From the cell containing the given text, extract its center point as [X, Y] coordinate. 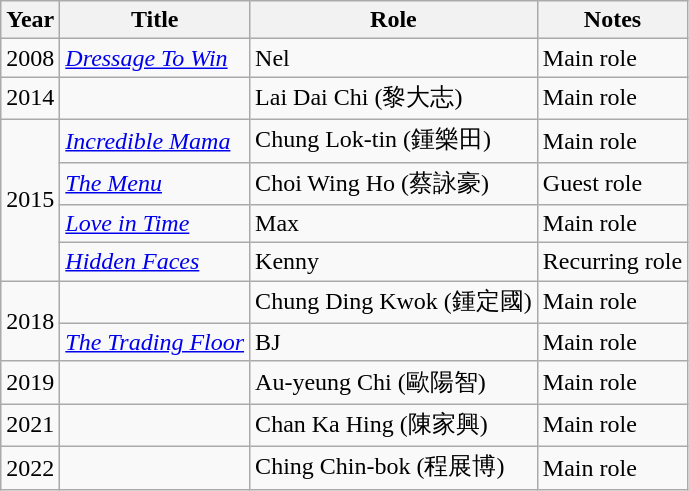
2008 [30, 58]
Ching Chin-bok (程展博) [394, 468]
BJ [394, 342]
2022 [30, 468]
2015 [30, 200]
2019 [30, 382]
Au-yeung Chi (歐陽智) [394, 382]
Recurring role [612, 262]
Love in Time [155, 224]
Dressage To Win [155, 58]
2018 [30, 322]
Title [155, 20]
Chung Lok-tin (鍾樂田) [394, 140]
Role [394, 20]
Guest role [612, 184]
2014 [30, 98]
Nel [394, 58]
Notes [612, 20]
Hidden Faces [155, 262]
Incredible Mama [155, 140]
Chan Ka Hing (陳家興) [394, 426]
Chung Ding Kwok (鍾定國) [394, 302]
2021 [30, 426]
Max [394, 224]
Lai Dai Chi (黎大志) [394, 98]
Year [30, 20]
The Trading Floor [155, 342]
Kenny [394, 262]
The Menu [155, 184]
Choi Wing Ho (蔡詠豪) [394, 184]
